Return the [X, Y] coordinate for the center point of the cell that contains the specified text.  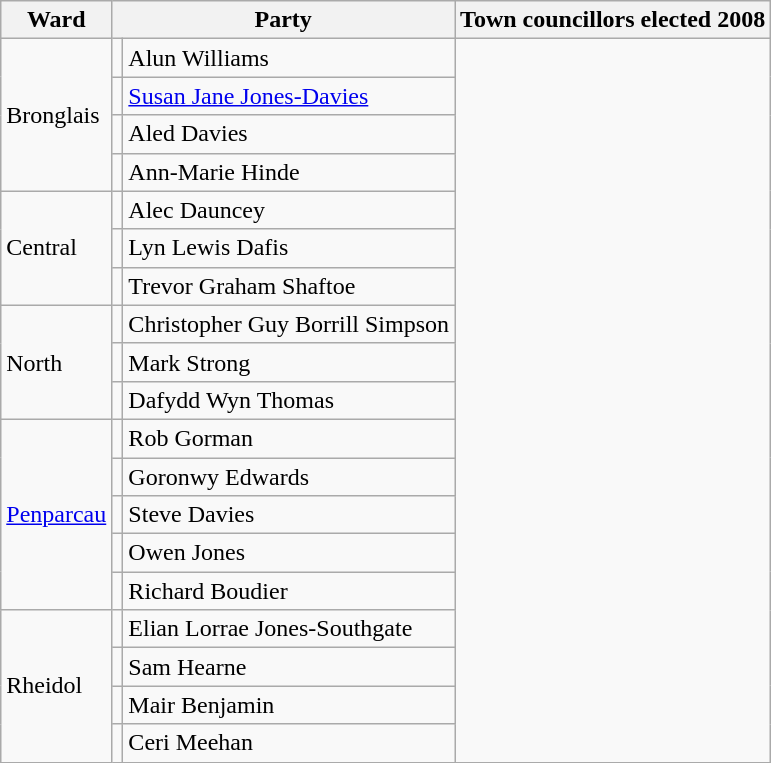
Sam Hearne [289, 667]
Rheidol [56, 686]
Owen Jones [289, 553]
Aled Davies [289, 134]
Christopher Guy Borrill Simpson [289, 324]
Elian Lorrae Jones-Southgate [289, 629]
Ward [56, 20]
Bronglais [56, 115]
Ceri Meehan [289, 743]
Goronwy Edwards [289, 477]
Central [56, 248]
Rob Gorman [289, 438]
Mair Benjamin [289, 705]
Susan Jane Jones-Davies [289, 96]
Steve Davies [289, 515]
Lyn Lewis Dafis [289, 248]
Party [284, 20]
Dafydd Wyn Thomas [289, 400]
Alun Williams [289, 58]
Penparcau [56, 514]
Ann-Marie Hinde [289, 172]
North [56, 362]
Town councillors elected 2008 [613, 20]
Trevor Graham Shaftoe [289, 286]
Richard Boudier [289, 591]
Mark Strong [289, 362]
Alec Dauncey [289, 210]
